Search for the cell housing the specified text and yield its [X, Y] center coordinate. 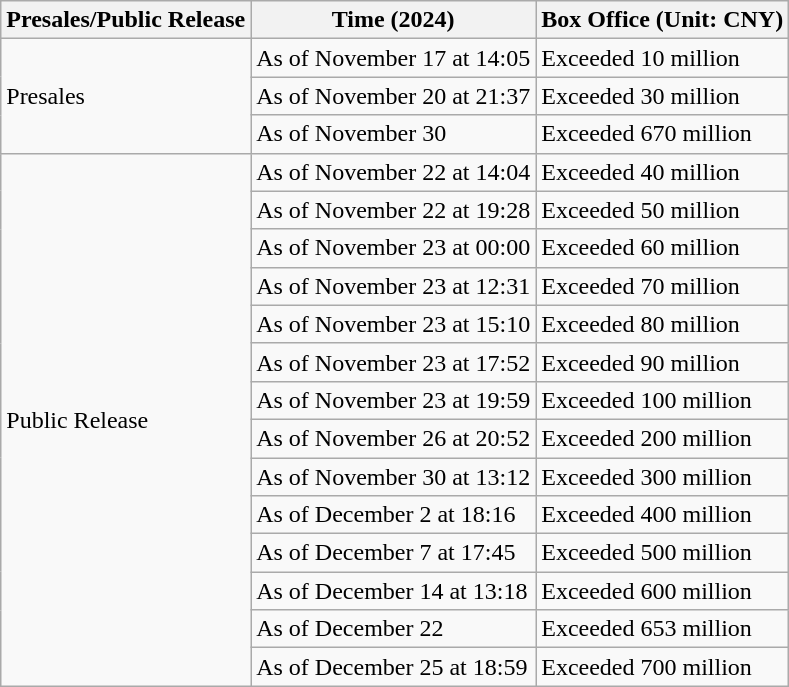
Exceeded 670 million [662, 134]
As of December 2 at 18:16 [394, 515]
As of December 14 at 13:18 [394, 591]
As of November 23 at 12:31 [394, 286]
As of November 20 at 21:37 [394, 96]
Presales/Public Release [126, 20]
As of November 23 at 19:59 [394, 400]
As of December 7 at 17:45 [394, 553]
Exceeded 60 million [662, 248]
Exceeded 70 million [662, 286]
As of November 17 at 14:05 [394, 58]
Presales [126, 96]
Exceeded 30 million [662, 96]
Exceeded 200 million [662, 438]
As of November 23 at 17:52 [394, 362]
Exceeded 90 million [662, 362]
Box Office (Unit: CNY) [662, 20]
As of November 30 at 13:12 [394, 477]
As of November 26 at 20:52 [394, 438]
Exceeded 400 million [662, 515]
Exceeded 100 million [662, 400]
Exceeded 653 million [662, 629]
Exceeded 10 million [662, 58]
Exceeded 80 million [662, 324]
Exceeded 300 million [662, 477]
As of December 25 at 18:59 [394, 667]
Exceeded 700 million [662, 667]
As of November 23 at 00:00 [394, 248]
As of November 22 at 19:28 [394, 210]
As of November 30 [394, 134]
As of November 22 at 14:04 [394, 172]
Exceeded 500 million [662, 553]
As of December 22 [394, 629]
Exceeded 600 million [662, 591]
Time (2024) [394, 20]
Exceeded 40 million [662, 172]
Public Release [126, 420]
Exceeded 50 million [662, 210]
As of November 23 at 15:10 [394, 324]
